For the text-containing cell, return its midpoint in (x, y) coordinate format. 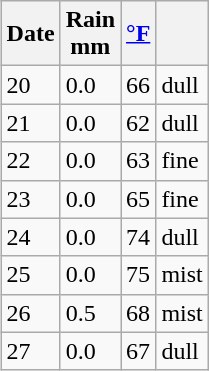
68 (138, 313)
25 (30, 275)
22 (30, 161)
Date (30, 34)
°F (138, 34)
21 (30, 123)
66 (138, 85)
65 (138, 199)
27 (30, 351)
20 (30, 85)
67 (138, 351)
23 (30, 199)
26 (30, 313)
24 (30, 237)
62 (138, 123)
75 (138, 275)
0.5 (90, 313)
74 (138, 237)
63 (138, 161)
Rainmm (90, 34)
